Return (x, y) of the center of cell containing provided text 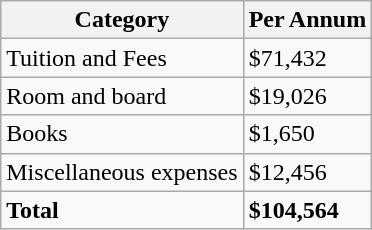
Tuition and Fees (122, 58)
$19,026 (308, 96)
Books (122, 134)
Room and board (122, 96)
$71,432 (308, 58)
Per Annum (308, 20)
$1,650 (308, 134)
$104,564 (308, 210)
Total (122, 210)
$12,456 (308, 172)
Miscellaneous expenses (122, 172)
Category (122, 20)
